Determine the (x, y) coordinate at the center of the cell enclosing the given text.  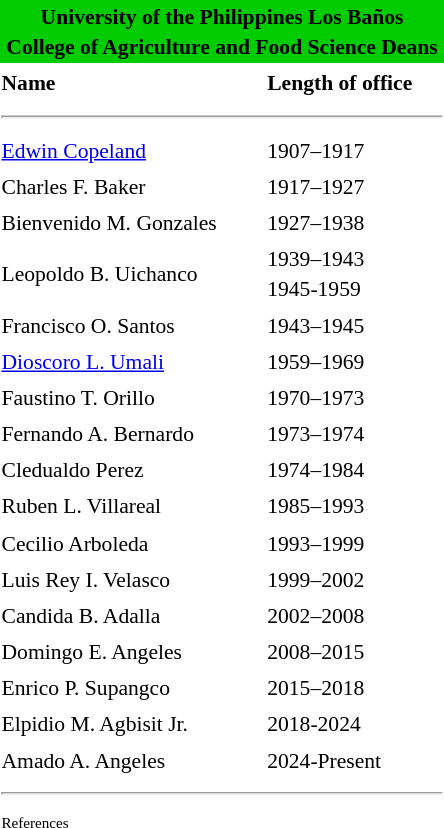
2002–2008 (355, 614)
1939–19431945-1959 (355, 274)
Domingo E. Angeles (132, 652)
Candida B. Adalla (132, 614)
1985–1993 (355, 506)
1973–1974 (355, 434)
2018-2024 (355, 724)
University of the Philippines Los BañosCollege of Agriculture and Food Science Deans (222, 32)
Faustino T. Orillo (132, 398)
1927–1938 (355, 222)
1917–1927 (355, 186)
1907–1917 (355, 150)
Fernando A. Bernardo (132, 434)
Elpidio M. Agbisit Jr. (132, 724)
2008–2015 (355, 652)
Charles F. Baker (132, 186)
1993–1999 (355, 542)
Ruben L. Villareal (132, 506)
1943–1945 (355, 324)
1959–1969 (355, 362)
Edwin Copeland (132, 150)
Cledualdo Perez (132, 470)
Francisco O. Santos (132, 324)
2015–2018 (355, 688)
1999–2002 (355, 578)
Cecilio Arboleda (132, 542)
Dioscoro L. Umali (132, 362)
1974–1984 (355, 470)
Amado A. Angeles (132, 760)
Leopoldo B. Uichanco (132, 274)
Name (132, 82)
Length of office (355, 82)
Enrico P. Supangco (132, 688)
2024-Present (355, 760)
Bienvenido M. Gonzales (132, 222)
Luis Rey I. Velasco (132, 578)
1970–1973 (355, 398)
